Scan for the cell matching the given text and deliver its [X, Y] coordinate at center. 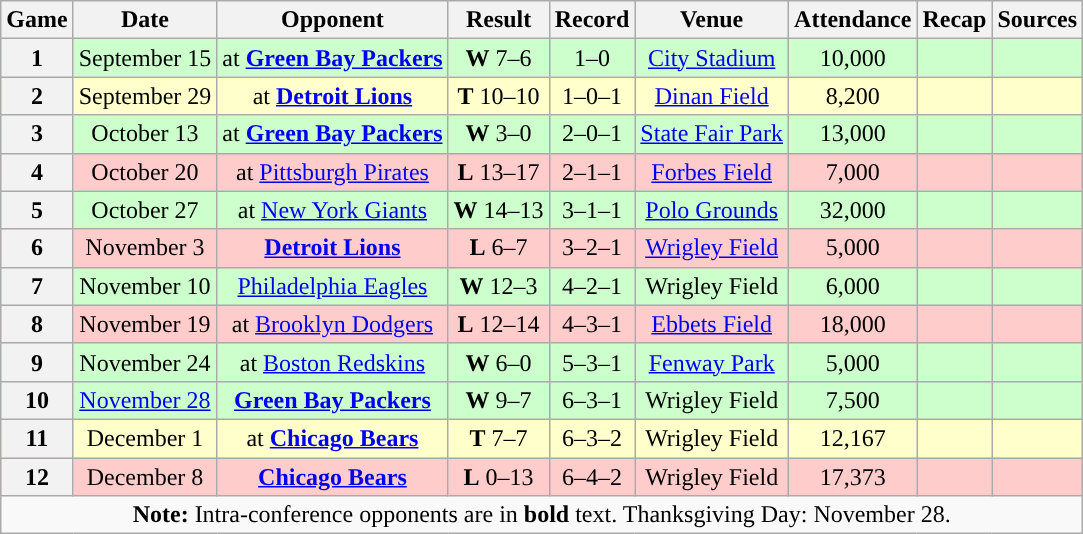
W 9–7 [498, 400]
10,000 [853, 58]
Note: Intra-conference opponents are in bold text. Thanksgiving Day: November 28. [542, 515]
at New York Giants [332, 210]
Polo Grounds [712, 210]
Result [498, 20]
October 20 [145, 172]
September 15 [145, 58]
at Boston Redskins [332, 362]
L 13–17 [498, 172]
4 [37, 172]
State Fair Park [712, 134]
7 [37, 286]
7,000 [853, 172]
W 12–3 [498, 286]
at Brooklyn Dodgers [332, 324]
5–3–1 [592, 362]
6–4–2 [592, 477]
4–2–1 [592, 286]
3–1–1 [592, 210]
2–1–1 [592, 172]
Attendance [853, 20]
W 7–6 [498, 58]
September 29 [145, 96]
12,167 [853, 438]
4–3–1 [592, 324]
Dinan Field [712, 96]
Ebbets Field [712, 324]
9 [37, 362]
November 3 [145, 248]
11 [37, 438]
Green Bay Packers [332, 400]
8 [37, 324]
November 10 [145, 286]
T 10–10 [498, 96]
at Chicago Bears [332, 438]
Forbes Field [712, 172]
6–3–1 [592, 400]
Sources [1038, 20]
8,200 [853, 96]
Record [592, 20]
3 [37, 134]
at Pittsburgh Pirates [332, 172]
November 19 [145, 324]
1–0 [592, 58]
6–3–2 [592, 438]
Detroit Lions [332, 248]
3–2–1 [592, 248]
October 27 [145, 210]
Venue [712, 20]
W 3–0 [498, 134]
Opponent [332, 20]
10 [37, 400]
6 [37, 248]
November 28 [145, 400]
November 24 [145, 362]
Game [37, 20]
5 [37, 210]
W 14–13 [498, 210]
12 [37, 477]
2–0–1 [592, 134]
L 0–13 [498, 477]
Chicago Bears [332, 477]
October 13 [145, 134]
32,000 [853, 210]
Date [145, 20]
T 7–7 [498, 438]
Recap [954, 20]
Fenway Park [712, 362]
W 6–0 [498, 362]
City Stadium [712, 58]
1–0–1 [592, 96]
17,373 [853, 477]
December 8 [145, 477]
18,000 [853, 324]
7,500 [853, 400]
L 6–7 [498, 248]
Philadelphia Eagles [332, 286]
6,000 [853, 286]
December 1 [145, 438]
1 [37, 58]
2 [37, 96]
at Detroit Lions [332, 96]
L 12–14 [498, 324]
13,000 [853, 134]
